Locate the cell with the specified text and output its [X, Y] center coordinate. 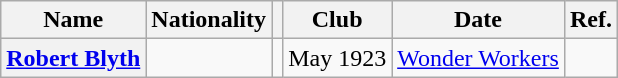
Date [478, 20]
Ref. [590, 20]
Robert Blyth [74, 58]
Nationality [209, 20]
May 1923 [338, 58]
Club [338, 20]
Name [74, 20]
Wonder Workers [478, 58]
